Detect which cell encompasses the target text, then output its (x, y) center coordinate. 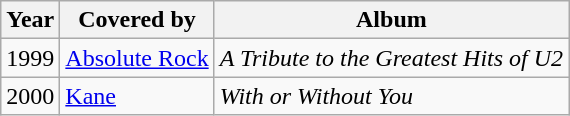
A Tribute to the Greatest Hits of U2 (391, 58)
1999 (30, 58)
Kane (137, 96)
With or Without You (391, 96)
Year (30, 20)
2000 (30, 96)
Covered by (137, 20)
Absolute Rock (137, 58)
Album (391, 20)
